Detect which cell encompasses the target text, then output its [x, y] center coordinate. 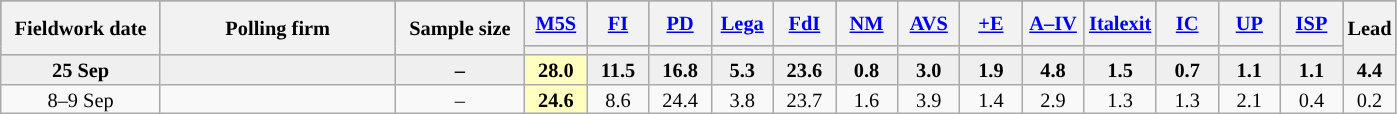
4.8 [1053, 70]
Polling firm [278, 28]
16.8 [680, 70]
0.4 [1311, 98]
8–9 Sep [81, 98]
Fieldwork date [81, 28]
24.4 [680, 98]
+E [991, 22]
25 Sep [81, 70]
1.5 [1120, 70]
A–IV [1053, 22]
0.8 [867, 70]
5.3 [742, 70]
M5S [556, 22]
IC [1187, 22]
UP [1249, 22]
28.0 [556, 70]
AVS [929, 22]
0.7 [1187, 70]
1.6 [867, 98]
NM [867, 22]
FI [618, 22]
3.0 [929, 70]
Lega [742, 22]
Lead [1370, 28]
24.6 [556, 98]
23.6 [804, 70]
2.9 [1053, 98]
ISP [1311, 22]
1.4 [991, 98]
Italexit [1120, 22]
1.9 [991, 70]
23.7 [804, 98]
3.8 [742, 98]
8.6 [618, 98]
3.9 [929, 98]
Sample size [460, 28]
FdI [804, 22]
PD [680, 22]
0.2 [1370, 98]
11.5 [618, 70]
2.1 [1249, 98]
4.4 [1370, 70]
